Provide the [x, y] coordinate of the cell's center where the given text is located.  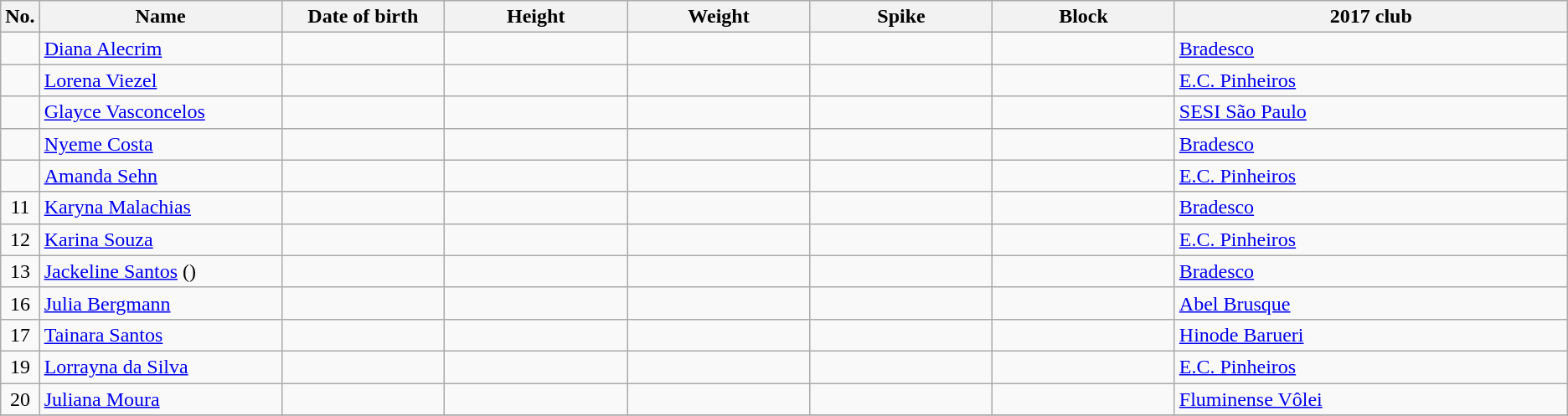
Glayce Vasconcelos [161, 112]
Amanda Sehn [161, 176]
11 [20, 208]
13 [20, 271]
20 [20, 399]
Diana Alecrim [161, 49]
Karyna Malachias [161, 208]
Fluminense Vôlei [1370, 399]
2017 club [1370, 17]
Julia Bergmann [161, 303]
SESI São Paulo [1370, 112]
Name [161, 17]
Nyeme Costa [161, 144]
Height [536, 17]
Juliana Moura [161, 399]
Block [1084, 17]
Date of birth [364, 17]
Jackeline Santos () [161, 271]
Abel Brusque [1370, 303]
Hinode Barueri [1370, 335]
Karina Souza [161, 239]
Lorrayna da Silva [161, 367]
16 [20, 303]
17 [20, 335]
Spike [901, 17]
Weight [719, 17]
12 [20, 239]
Lorena Viezel [161, 80]
Tainara Santos [161, 335]
No. [20, 17]
19 [20, 367]
